Extract the (x, y) coordinate from the center of the cell holding the provided text.  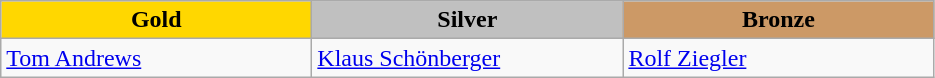
Bronze (778, 20)
Klaus Schönberger (468, 58)
Tom Andrews (156, 58)
Rolf Ziegler (778, 58)
Gold (156, 20)
Silver (468, 20)
